Detect which cell encompasses the target text, then output its [x, y] center coordinate. 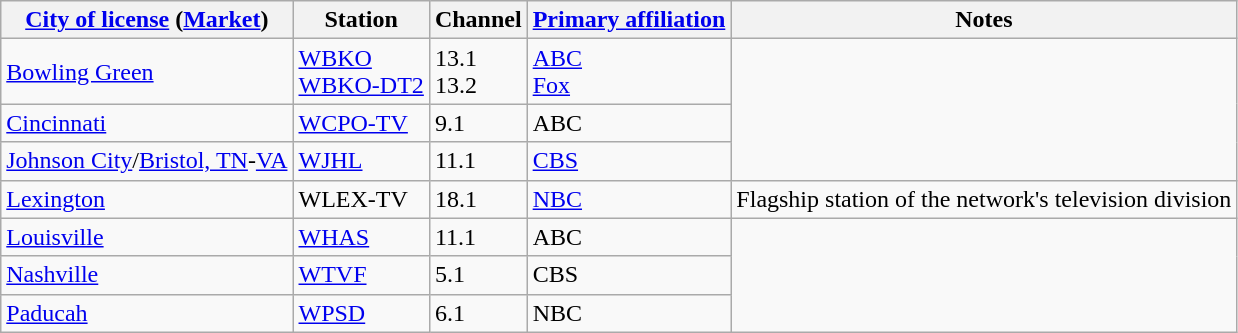
WBKOWBKO-DT2 [361, 72]
Primary affiliation [629, 20]
Lexington [147, 199]
WJHL [361, 161]
Paducah [147, 313]
WHAS [361, 237]
ABCFox [629, 72]
Louisville [147, 237]
WPSD [361, 313]
WLEX-TV [361, 199]
Cincinnati [147, 123]
13.113.2 [478, 72]
Flagship station of the network's television division [984, 199]
Nashville [147, 275]
Station [361, 20]
5.1 [478, 275]
Channel [478, 20]
6.1 [478, 313]
Bowling Green [147, 72]
City of license (Market) [147, 20]
WTVF [361, 275]
Notes [984, 20]
Johnson City/Bristol, TN-VA [147, 161]
18.1 [478, 199]
WCPO-TV [361, 123]
9.1 [478, 123]
